Determine the (X, Y) coordinate at the center of the cell enclosing the given text.  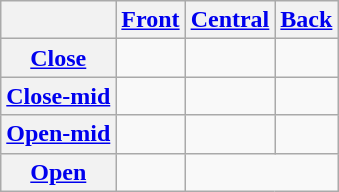
Front (150, 20)
Open (58, 172)
Close (58, 58)
Close-mid (58, 96)
Back (306, 20)
Central (230, 20)
Open-mid (58, 134)
